Return the (X, Y) coordinate for the center point of the cell that contains the specified text.  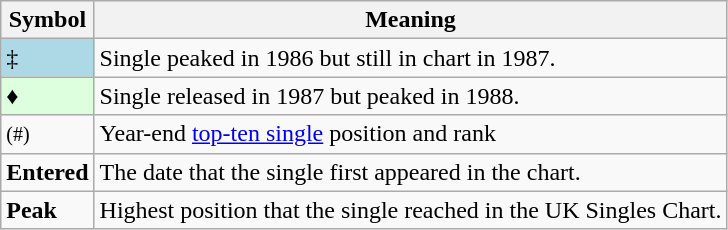
Year-end top-ten single position and rank (410, 134)
Single peaked in 1986 but still in chart in 1987. (410, 58)
Symbol (48, 20)
Single released in 1987 but peaked in 1988. (410, 96)
Peak (48, 210)
Meaning (410, 20)
‡ (48, 58)
♦ (48, 96)
Entered (48, 172)
The date that the single first appeared in the chart. (410, 172)
Highest position that the single reached in the UK Singles Chart. (410, 210)
(#) (48, 134)
